Determine the [x, y] coordinate at the center of the cell enclosing the given text.  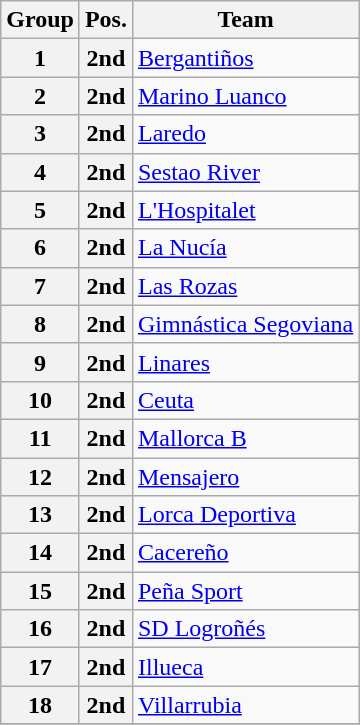
Cacereño [245, 553]
6 [40, 248]
9 [40, 362]
13 [40, 515]
3 [40, 134]
Las Rozas [245, 286]
10 [40, 400]
15 [40, 591]
17 [40, 667]
Illueca [245, 667]
14 [40, 553]
1 [40, 58]
Laredo [245, 134]
12 [40, 477]
Mensajero [245, 477]
Pos. [106, 20]
5 [40, 210]
Team [245, 20]
Ceuta [245, 400]
L'Hospitalet [245, 210]
Villarrubia [245, 705]
Sestao River [245, 172]
Linares [245, 362]
4 [40, 172]
SD Logroñés [245, 629]
11 [40, 438]
La Nucía [245, 248]
Group [40, 20]
Marino Luanco [245, 96]
Peña Sport [245, 591]
7 [40, 286]
Lorca Deportiva [245, 515]
18 [40, 705]
Mallorca B [245, 438]
2 [40, 96]
Gimnástica Segoviana [245, 324]
16 [40, 629]
8 [40, 324]
Bergantiños [245, 58]
